Extract the (x, y) coordinate from the center of the cell holding the provided text.  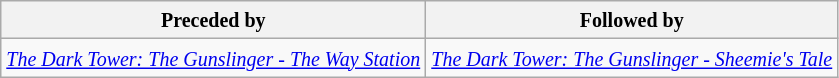
Preceded by (214, 20)
The Dark Tower: The Gunslinger - The Way Station (214, 58)
The Dark Tower: The Gunslinger - Sheemie's Tale (632, 58)
Followed by (632, 20)
